Return the (x, y) coordinate for the center point of the cell that contains the specified text.  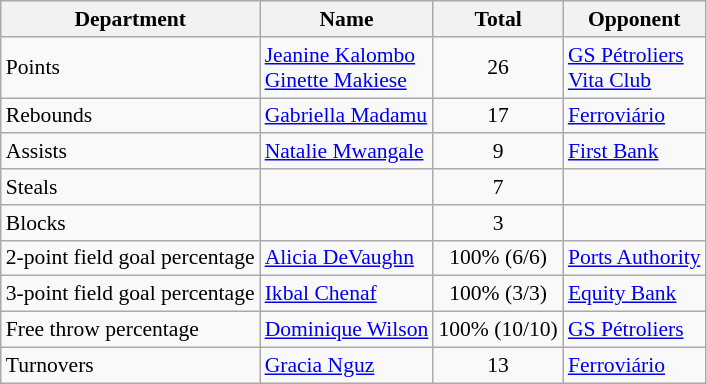
Rebounds (130, 116)
100% (6/6) (498, 258)
100% (3/3) (498, 294)
Turnovers (130, 365)
Alicia DeVaughn (347, 258)
7 (498, 187)
2-point field goal percentage (130, 258)
Equity Bank (634, 294)
Blocks (130, 223)
100% (10/10) (498, 330)
GS Pétroliers (634, 330)
Ports Authority (634, 258)
Steals (130, 187)
Assists (130, 152)
Gabriella Madamu (347, 116)
Gracia Nguz (347, 365)
Name (347, 19)
9 (498, 152)
13 (498, 365)
17 (498, 116)
Points (130, 68)
3 (498, 223)
First Bank (634, 152)
Opponent (634, 19)
GS Pétroliers Vita Club (634, 68)
Free throw percentage (130, 330)
Jeanine Kalombo Ginette Makiese (347, 68)
Department (130, 19)
3-point field goal percentage (130, 294)
Natalie Mwangale (347, 152)
Ikbal Chenaf (347, 294)
Total (498, 19)
Dominique Wilson (347, 330)
26 (498, 68)
